Determine the (x, y) coordinate at the center of the cell enclosing the given text.  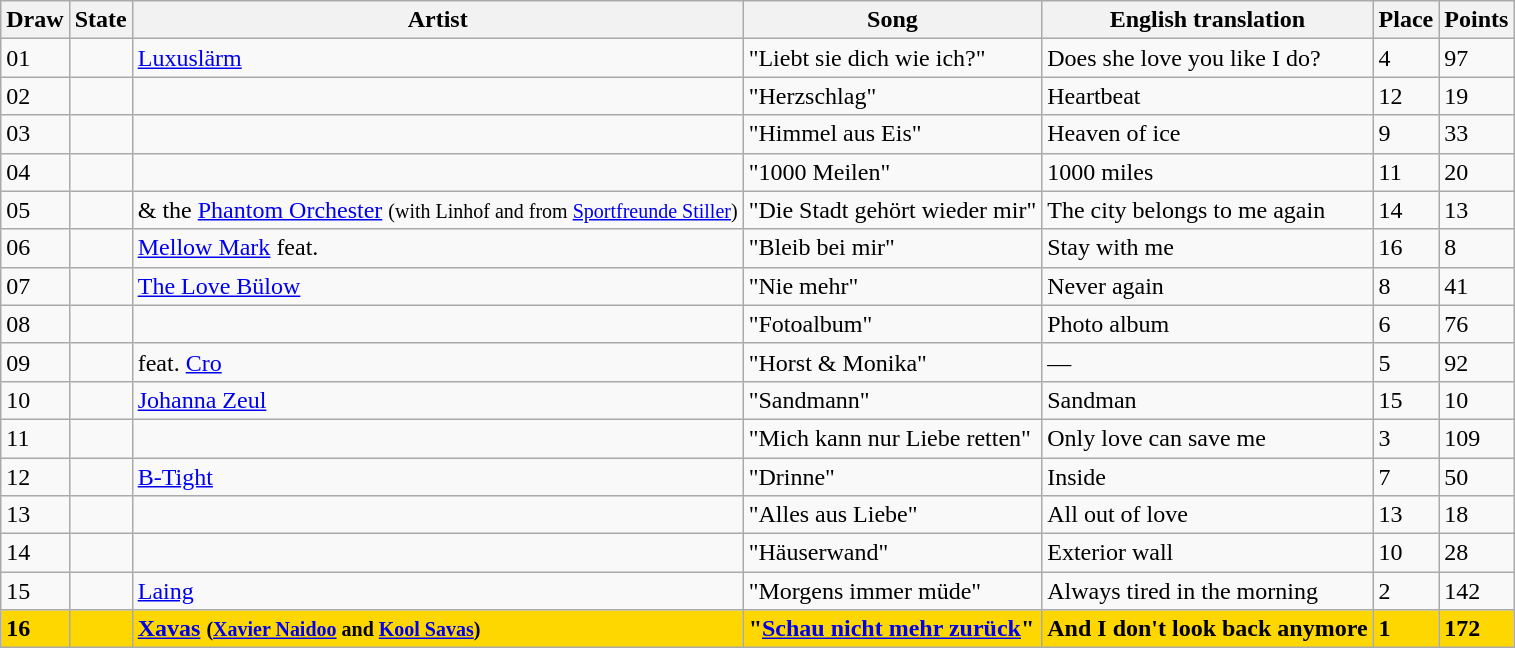
Exterior wall (1208, 553)
"Morgens immer müde" (892, 591)
"Mich kann nur Liebe retten" (892, 438)
Points (1476, 20)
"Schau nicht mehr zurück" (892, 629)
Luxuslärm (438, 58)
"Bleib bei mir" (892, 248)
05 (35, 210)
State (100, 20)
"Horst & Monika" (892, 362)
& the Phantom Orchester (with Linhof and from Sportfreunde Stiller) (438, 210)
Sandman (1208, 400)
09 (35, 362)
33 (1476, 134)
76 (1476, 324)
41 (1476, 286)
Never again (1208, 286)
"Liebt sie dich wie ich?" (892, 58)
Laing (438, 591)
"Herzschlag" (892, 96)
20 (1476, 172)
"Drinne" (892, 477)
1 (1406, 629)
"Nie mehr" (892, 286)
2 (1406, 591)
28 (1476, 553)
9 (1406, 134)
"Alles aus Liebe" (892, 515)
50 (1476, 477)
And I don't look back anymore (1208, 629)
Heaven of ice (1208, 134)
— (1208, 362)
"1000 Meilen" (892, 172)
Song (892, 20)
Mellow Mark feat. (438, 248)
04 (35, 172)
142 (1476, 591)
Draw (35, 20)
109 (1476, 438)
Only love can save me (1208, 438)
The city belongs to me again (1208, 210)
Always tired in the morning (1208, 591)
"Die Stadt gehört wieder mir" (892, 210)
"Fotoalbum" (892, 324)
6 (1406, 324)
97 (1476, 58)
Does she love you like I do? (1208, 58)
All out of love (1208, 515)
Artist (438, 20)
"Sandmann" (892, 400)
Photo album (1208, 324)
92 (1476, 362)
"Himmel aus Eis" (892, 134)
19 (1476, 96)
Xavas (Xavier Naidoo and Kool Savas) (438, 629)
06 (35, 248)
01 (35, 58)
18 (1476, 515)
03 (35, 134)
feat. Cro (438, 362)
The Love Bülow (438, 286)
Stay with me (1208, 248)
Inside (1208, 477)
5 (1406, 362)
7 (1406, 477)
4 (1406, 58)
1000 miles (1208, 172)
English translation (1208, 20)
B-Tight (438, 477)
172 (1476, 629)
Johanna Zeul (438, 400)
"Häuserwand" (892, 553)
07 (35, 286)
08 (35, 324)
3 (1406, 438)
Heartbeat (1208, 96)
02 (35, 96)
Place (1406, 20)
